Determine the [x, y] coordinate at the center of the cell enclosing the given text.  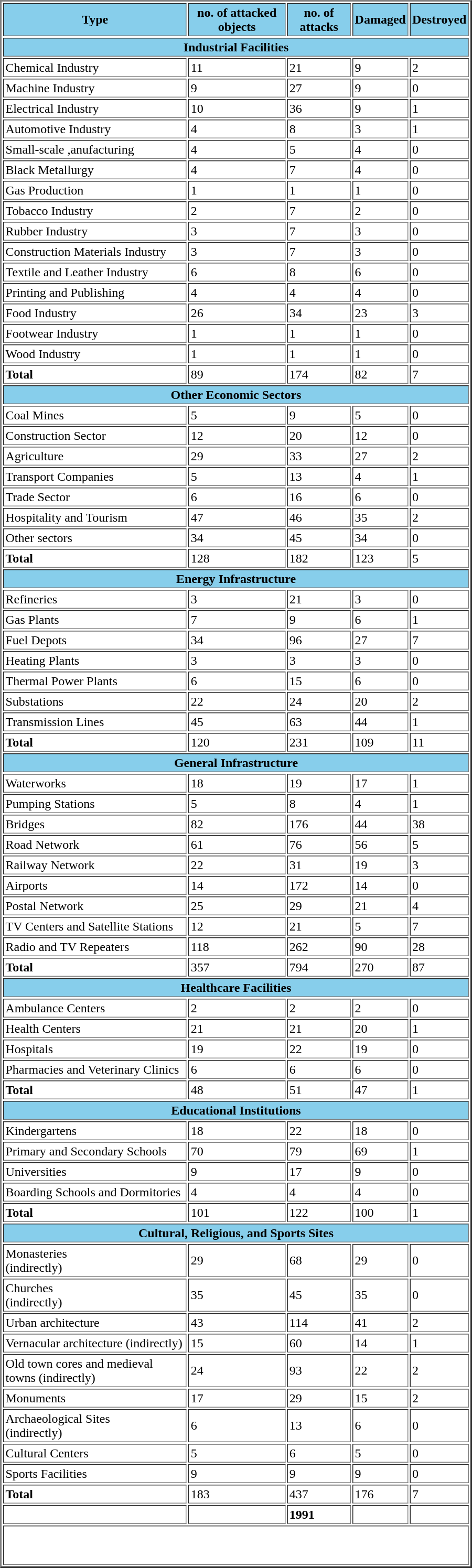
Boarding Schools and Dormitories [95, 1192]
Cultural Centers [95, 1453]
Construction Materials Industry [95, 252]
100 [380, 1213]
Monasteries(indirectly) [95, 1260]
122 [319, 1213]
Construction Sector [95, 436]
16 [319, 497]
38 [439, 824]
Ambulance Centers [95, 1008]
Other Economic Sectors [236, 395]
36 [319, 109]
Urban architecture [95, 1323]
182 [319, 558]
Road Network [95, 845]
no. of attacked objects [237, 20]
114 [319, 1323]
Health Centers [95, 1029]
69 [380, 1151]
Monuments [95, 1398]
174 [319, 374]
Industrial Facilities [236, 47]
23 [380, 313]
Rubber Industry [95, 231]
128 [237, 558]
Kindergartens [95, 1131]
Wood Industry [95, 354]
120 [237, 742]
no. of attacks [319, 20]
Tobacco Industry [95, 211]
31 [319, 865]
231 [319, 742]
270 [380, 967]
Churches (indirectly) [95, 1295]
Sports Facilities [95, 1474]
26 [237, 313]
Old town cores and medieval towns (indirectly) [95, 1370]
118 [237, 947]
76 [319, 845]
437 [319, 1494]
Pharmacies and Veterinary Clinics [95, 1069]
Damaged [380, 20]
Universities [95, 1172]
28 [439, 947]
Waterworks [95, 783]
63 [319, 722]
Substations [95, 701]
Trade Sector [95, 497]
Bridges [95, 824]
Primary and Secondary Schools [95, 1151]
183 [237, 1494]
87 [439, 967]
60 [319, 1343]
61 [237, 845]
Machine Industry [95, 88]
46 [319, 517]
41 [380, 1323]
10 [237, 109]
89 [237, 374]
101 [237, 1213]
56 [380, 845]
Destroyed [439, 20]
172 [319, 885]
Automotive Industry [95, 129]
Textile and Leather Industry [95, 272]
Hospitality and Tourism [95, 517]
Gas Production [95, 190]
Cultural, Religious, and Sports Sites [236, 1233]
Type [95, 20]
Vernacular architecture (indirectly) [95, 1343]
Electrical Industry [95, 109]
Other sectors [95, 538]
70 [237, 1151]
25 [237, 906]
Pumping Stations [95, 804]
Footwear Industry [95, 333]
Chemical Industry [95, 68]
Gas Plants [95, 620]
90 [380, 947]
Transport Companies [95, 477]
Food Industry [95, 313]
794 [319, 967]
Fuel Depots [95, 640]
51 [319, 1090]
Educational Institutions [236, 1110]
93 [319, 1370]
Archaeological Sites(indirectly) [95, 1426]
Printing and Publishing [95, 293]
Small-scale ,anufacturing [95, 149]
Transmission Lines [95, 722]
96 [319, 640]
General Infrastructure [236, 763]
Hospitals [95, 1049]
43 [237, 1323]
79 [319, 1151]
Black Metallurgy [95, 170]
Energy Infrastructure [236, 579]
Radio and TV Repeaters [95, 947]
48 [237, 1090]
TV Centers and Satellite Stations [95, 926]
Railway Network [95, 865]
262 [319, 947]
109 [380, 742]
Agriculture [95, 456]
33 [319, 456]
1991 [319, 1515]
68 [319, 1260]
Coal Mines [95, 415]
Healthcare Facilities [236, 988]
Postal Network [95, 906]
Airports [95, 885]
357 [237, 967]
123 [380, 558]
Thermal Power Plants [95, 681]
Heating Plants [95, 661]
Refineries [95, 599]
